Search for the cell housing the specified text and yield its (x, y) center coordinate. 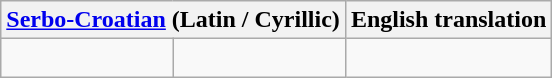
English translation (448, 20)
Serbo-Croatian (Latin / Cyrillic) (174, 20)
